Return the (X, Y) coordinate for the center point of the cell that contains the specified text.  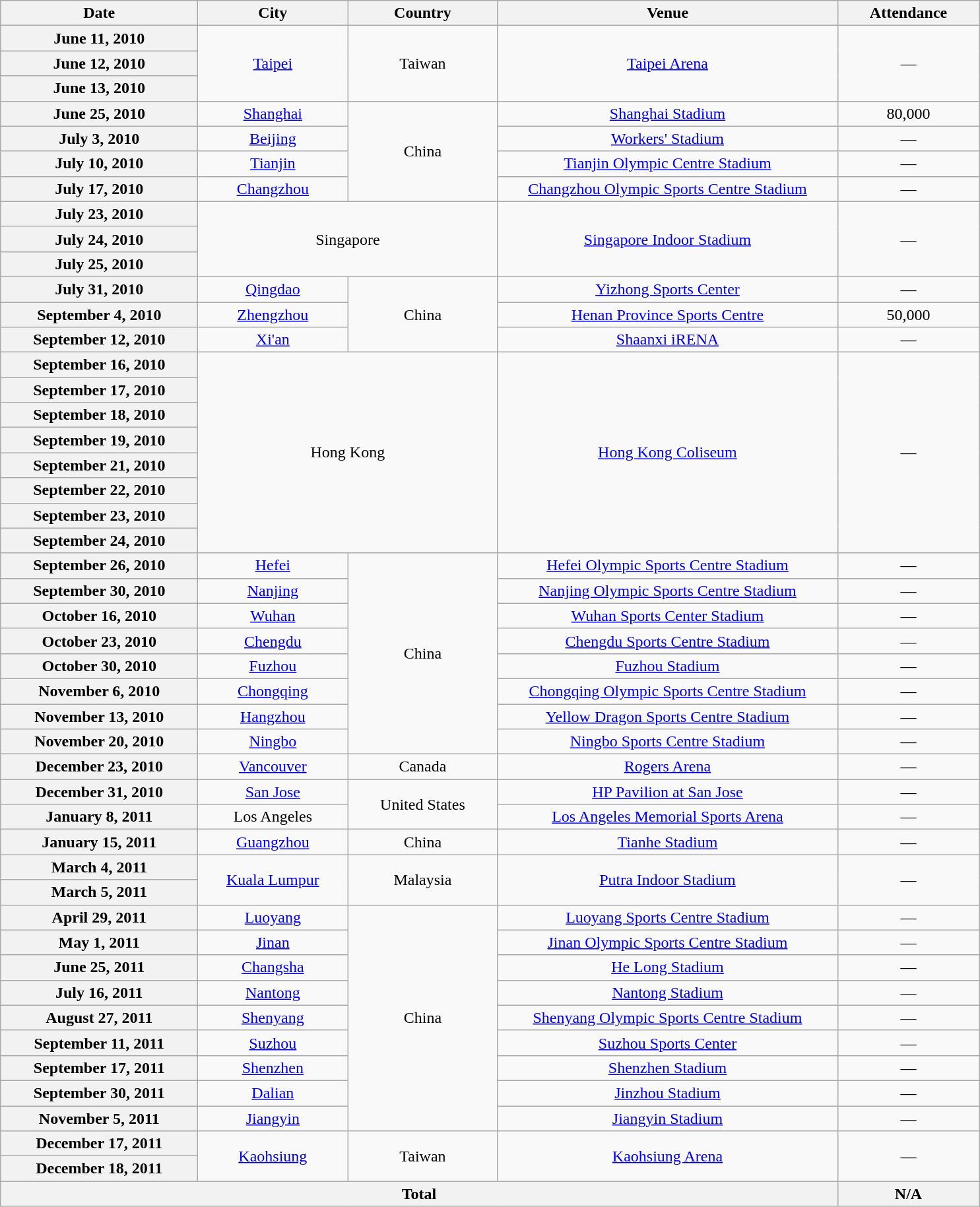
July 23, 2010 (99, 214)
Wuhan Sports Center Stadium (668, 616)
Kuala Lumpur (273, 880)
Tianjin (273, 164)
He Long Stadium (668, 967)
Fuzhou (273, 666)
September 23, 2010 (99, 515)
Kaohsiung Arena (668, 1156)
September 11, 2011 (99, 1043)
Wuhan (273, 616)
September 12, 2010 (99, 340)
Qingdao (273, 289)
September 21, 2010 (99, 465)
Luoyang Sports Centre Stadium (668, 917)
Beijing (273, 139)
September 24, 2010 (99, 540)
Jinan (273, 942)
Suzhou Sports Center (668, 1043)
Workers' Stadium (668, 139)
Shenzhen Stadium (668, 1068)
January 15, 2011 (99, 842)
April 29, 2011 (99, 917)
Zhengzhou (273, 315)
September 4, 2010 (99, 315)
Total (419, 1194)
November 5, 2011 (99, 1119)
September 19, 2010 (99, 440)
Guangzhou (273, 842)
June 11, 2010 (99, 38)
Rogers Arena (668, 767)
Changzhou (273, 189)
July 25, 2010 (99, 264)
Shenyang (273, 1018)
Dalian (273, 1093)
Ningbo (273, 742)
July 31, 2010 (99, 289)
Luoyang (273, 917)
October 30, 2010 (99, 666)
Kaohsiung (273, 1156)
January 8, 2011 (99, 817)
September 17, 2011 (99, 1068)
Date (99, 13)
Country (422, 13)
July 16, 2011 (99, 993)
80,000 (908, 114)
Nanjing Olympic Sports Centre Stadium (668, 591)
August 27, 2011 (99, 1018)
December 31, 2010 (99, 792)
Yellow Dragon Sports Centre Stadium (668, 716)
Singapore (348, 239)
July 10, 2010 (99, 164)
Chongqing Olympic Sports Centre Stadium (668, 691)
Attendance (908, 13)
Ningbo Sports Centre Stadium (668, 742)
Suzhou (273, 1043)
Singapore Indoor Stadium (668, 239)
June 25, 2011 (99, 967)
Nanjing (273, 591)
May 1, 2011 (99, 942)
December 18, 2011 (99, 1169)
November 13, 2010 (99, 716)
Hong Kong Coliseum (668, 453)
December 17, 2011 (99, 1144)
July 24, 2010 (99, 239)
July 3, 2010 (99, 139)
United States (422, 804)
Changsha (273, 967)
September 17, 2010 (99, 390)
Xi'an (273, 340)
Shenyang Olympic Sports Centre Stadium (668, 1018)
Taipei Arena (668, 63)
50,000 (908, 315)
Shanghai (273, 114)
Los Angeles Memorial Sports Arena (668, 817)
Henan Province Sports Centre (668, 315)
June 12, 2010 (99, 63)
Chengdu (273, 641)
Jiangyin Stadium (668, 1119)
Tianhe Stadium (668, 842)
Canada (422, 767)
Vancouver (273, 767)
Hefei Olympic Sports Centre Stadium (668, 566)
Hangzhou (273, 716)
Yizhong Sports Center (668, 289)
June 13, 2010 (99, 88)
June 25, 2010 (99, 114)
Los Angeles (273, 817)
November 6, 2010 (99, 691)
September 22, 2010 (99, 490)
October 23, 2010 (99, 641)
September 18, 2010 (99, 415)
San Jose (273, 792)
March 5, 2011 (99, 892)
Putra Indoor Stadium (668, 880)
Jiangyin (273, 1119)
Chengdu Sports Centre Stadium (668, 641)
September 26, 2010 (99, 566)
Tianjin Olympic Centre Stadium (668, 164)
Nantong (273, 993)
Jinzhou Stadium (668, 1093)
Venue (668, 13)
Chongqing (273, 691)
September 16, 2010 (99, 365)
Hong Kong (348, 453)
July 17, 2010 (99, 189)
September 30, 2010 (99, 591)
Malaysia (422, 880)
Changzhou Olympic Sports Centre Stadium (668, 189)
October 16, 2010 (99, 616)
Shenzhen (273, 1068)
Jinan Olympic Sports Centre Stadium (668, 942)
N/A (908, 1194)
Shanghai Stadium (668, 114)
December 23, 2010 (99, 767)
HP Pavilion at San Jose (668, 792)
March 4, 2011 (99, 867)
Fuzhou Stadium (668, 666)
City (273, 13)
Taipei (273, 63)
September 30, 2011 (99, 1093)
Hefei (273, 566)
Shaanxi iRENA (668, 340)
Nantong Stadium (668, 993)
November 20, 2010 (99, 742)
